Detect which cell encompasses the target text, then output its [x, y] center coordinate. 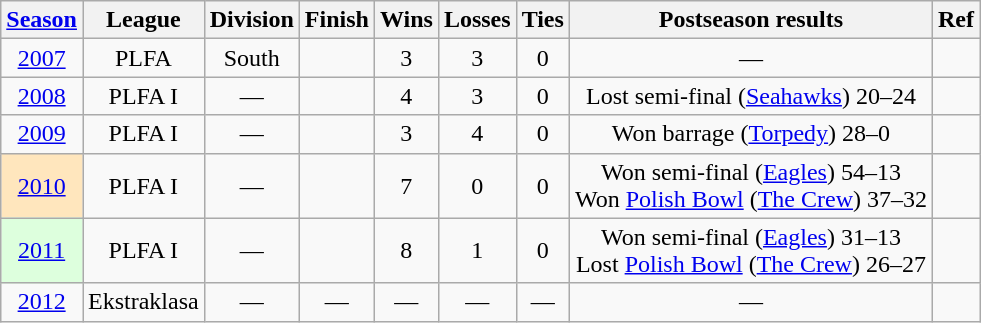
2011 [42, 250]
South [252, 58]
Division [252, 20]
Postseason results [750, 20]
2010 [42, 186]
Ties [542, 20]
2012 [42, 302]
Finish [336, 20]
Season [42, 20]
Ekstraklasa [143, 302]
2008 [42, 96]
Losses [477, 20]
7 [406, 186]
8 [406, 250]
Won semi-final (Eagles) 54–13 Won Polish Bowl (The Crew) 37–32 [750, 186]
Wins [406, 20]
Lost semi-final (Seahawks) 20–24 [750, 96]
Won barrage (Torpedy) 28–0 [750, 134]
2007 [42, 58]
1 [477, 250]
2009 [42, 134]
League [143, 20]
PLFA [143, 58]
Won semi-final (Eagles) 31–13 Lost Polish Bowl (The Crew) 26–27 [750, 250]
Ref [956, 20]
